Provide the [x, y] coordinate of the cell's center where the given text is located.  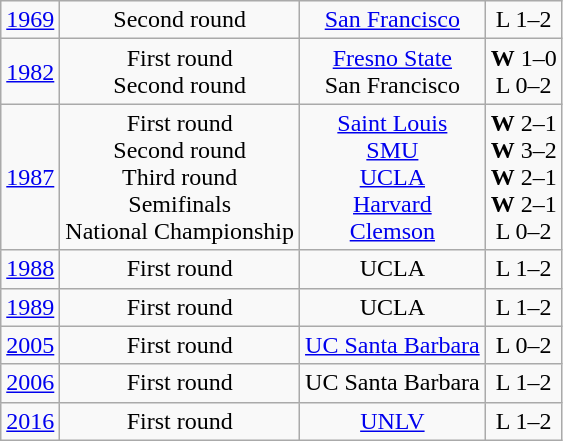
First roundSecond roundThird roundSemifinalsNational Championship [180, 177]
L 0–2 [524, 345]
2005 [30, 345]
1988 [30, 269]
W 1–0 L 0–2 [524, 72]
1982 [30, 72]
First roundSecond round [180, 72]
Saint LouisSMUUCLAHarvardClemson [393, 177]
Second round [180, 20]
UNLV [393, 421]
1989 [30, 307]
Fresno StateSan Francisco [393, 72]
W 2–1W 3–2W 2–1W 2–1L 0–2 [524, 177]
1969 [30, 20]
1987 [30, 177]
2016 [30, 421]
2006 [30, 383]
San Francisco [393, 20]
